Locate the cell with the specified text and output its (x, y) center coordinate. 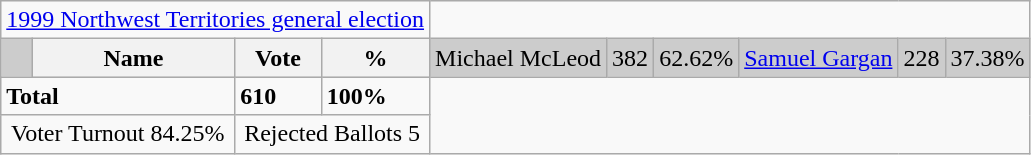
Samuel Gargan (818, 58)
Voter Turnout 84.25% (118, 134)
1999 Northwest Territories general election (216, 20)
% (375, 58)
100% (375, 96)
610 (278, 96)
Michael McLeod (518, 58)
Total (118, 96)
382 (630, 58)
37.38% (988, 58)
Name (133, 58)
Vote (278, 58)
228 (922, 58)
Rejected Ballots 5 (332, 134)
62.62% (696, 58)
